Scan for the cell matching the given text and deliver its (X, Y) coordinate at center. 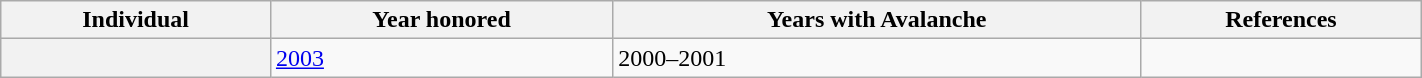
Years with Avalanche (877, 20)
2003 (441, 58)
2000–2001 (877, 58)
References (1282, 20)
Individual (136, 20)
Year honored (441, 20)
